Identify which cell holds the provided text, then report its (X, Y) central coordinate. 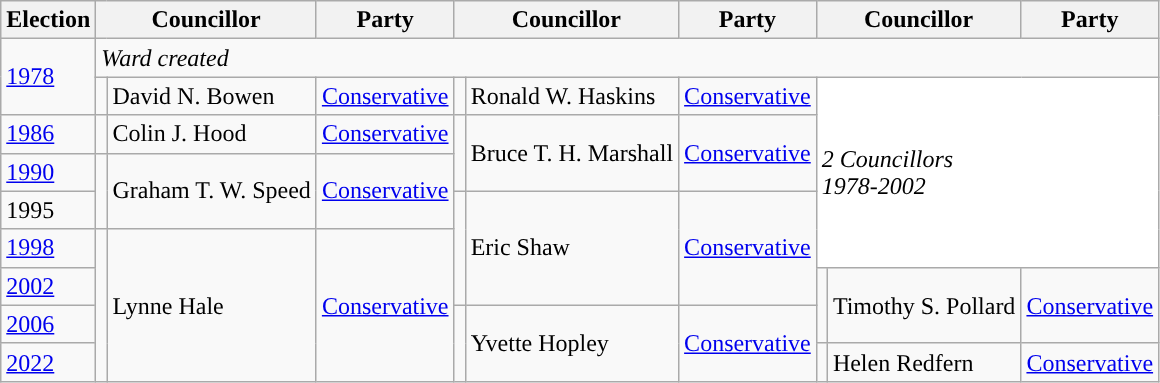
2 Councillors1978-2002 (987, 172)
1990 (48, 172)
Graham T. W. Speed (212, 191)
Timothy S. Pollard (924, 305)
Helen Redfern (924, 362)
1995 (48, 210)
Eric Shaw (572, 248)
Yvette Hopley (572, 343)
David N. Bowen (212, 96)
Bruce T. H. Marshall (572, 153)
Ward created (628, 58)
Colin J. Hood (212, 134)
1978 (48, 77)
2022 (48, 362)
Ronald W. Haskins (572, 96)
2002 (48, 286)
Lynne Hale (212, 305)
1986 (48, 134)
Election (48, 20)
2006 (48, 324)
1998 (48, 248)
